Return the (x, y) coordinate for the center point of the cell that contains the specified text.  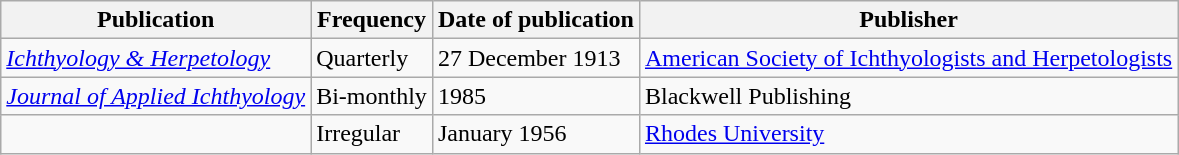
Blackwell Publishing (908, 96)
Publisher (908, 20)
Date of publication (536, 20)
January 1956 (536, 134)
Journal of Applied Ichthyology (156, 96)
Frequency (372, 20)
Quarterly (372, 58)
Publication (156, 20)
1985 (536, 96)
27 December 1913 (536, 58)
Ichthyology & Herpetology (156, 58)
Bi-monthly (372, 96)
American Society of Ichthyologists and Herpetologists (908, 58)
Rhodes University (908, 134)
Irregular (372, 134)
